For the text-containing cell, return its midpoint in (X, Y) coordinate format. 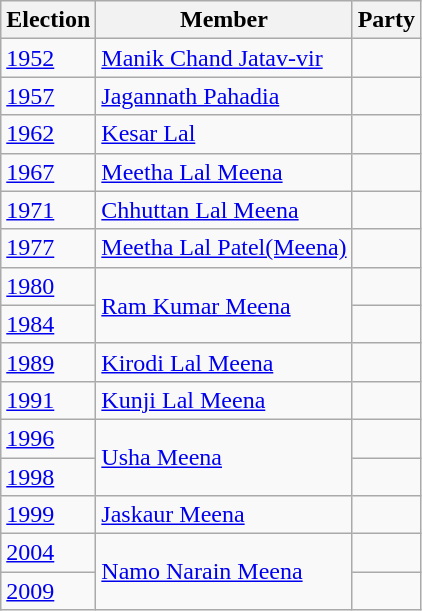
1989 (48, 362)
1962 (48, 134)
1980 (48, 286)
Meetha Lal Meena (224, 172)
Jagannath Pahadia (224, 96)
Jaskaur Meena (224, 515)
1991 (48, 400)
Usha Meena (224, 457)
1977 (48, 248)
Kunji Lal Meena (224, 400)
1971 (48, 210)
Election (48, 20)
1967 (48, 172)
1984 (48, 324)
1957 (48, 96)
2009 (48, 591)
Kirodi Lal Meena (224, 362)
Ram Kumar Meena (224, 305)
Meetha Lal Patel(Meena) (224, 248)
Chhuttan Lal Meena (224, 210)
1952 (48, 58)
1998 (48, 477)
Namo Narain Meena (224, 572)
Manik Chand Jatav-vir (224, 58)
Kesar Lal (224, 134)
Member (224, 20)
1999 (48, 515)
1996 (48, 438)
2004 (48, 553)
Party (386, 20)
